Output the (x, y) coordinate of the center of the cell containing the given text.  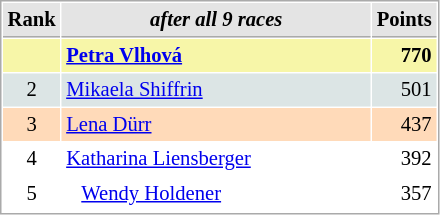
Mikaela Shiffrin (216, 90)
Rank (32, 20)
4 (32, 158)
392 (404, 158)
770 (404, 56)
after all 9 races (216, 20)
5 (32, 194)
357 (404, 194)
437 (404, 124)
2 (32, 90)
Points (404, 20)
Katharina Liensberger (216, 158)
Petra Vlhová (216, 56)
3 (32, 124)
Wendy Holdener (216, 194)
501 (404, 90)
Lena Dürr (216, 124)
